Determine the (X, Y) coordinate at the center of the cell enclosing the given text.  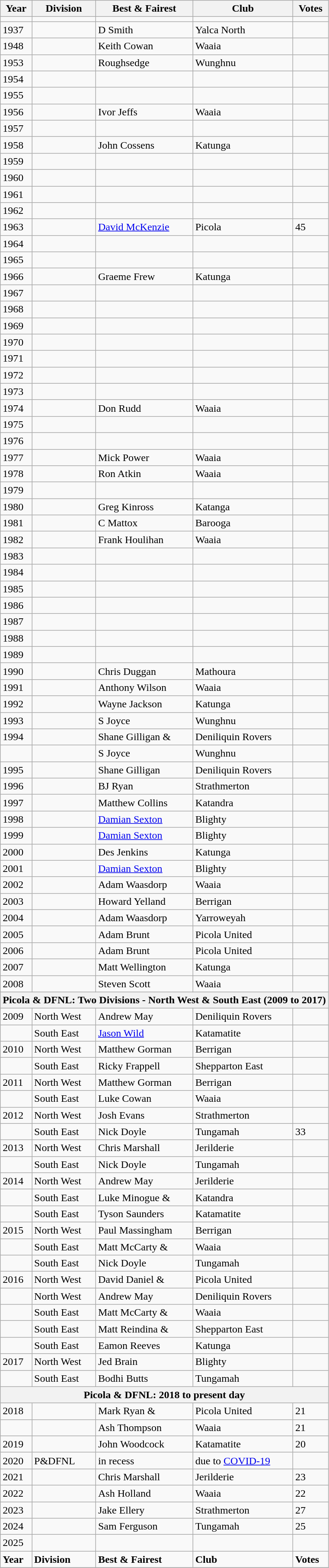
1969 (16, 326)
1981 (16, 523)
1968 (16, 309)
1971 (16, 359)
1983 (16, 556)
Eamon Reeves (144, 1345)
BJ Ryan (144, 786)
2000 (16, 852)
Picola & DFNL: Two Divisions - North West & South East (2009 to 2017) (164, 1000)
1970 (16, 342)
1988 (16, 638)
1986 (16, 605)
Yalca North (243, 30)
Barooga (243, 523)
Roughsedge (144, 63)
Howard Yelland (144, 901)
1994 (16, 737)
1975 (16, 424)
Yarroweyah (243, 918)
Tyson Saunders (144, 1214)
Mark Ryan & (144, 1411)
2001 (16, 868)
1956 (16, 112)
1990 (16, 671)
1948 (16, 46)
Mathoura (243, 671)
D Smith (144, 30)
Des Jenkins (144, 852)
23 (311, 1477)
2022 (16, 1493)
Ron Atkin (144, 474)
Don Rudd (144, 408)
David McKenzie (144, 227)
1984 (16, 572)
C Mattox (144, 523)
1958 (16, 145)
John Woodcock (144, 1444)
Frank Houlihan (144, 540)
2015 (16, 1230)
25 (311, 1527)
Katanga (243, 507)
2010 (16, 1050)
2024 (16, 1527)
1962 (16, 211)
1991 (16, 687)
1992 (16, 704)
1980 (16, 507)
Matthew Collins (144, 803)
Josh Evans (144, 1115)
John Cossens (144, 145)
Ash Holland (144, 1493)
Bodhi Butts (144, 1378)
2002 (16, 885)
1966 (16, 277)
20 (311, 1444)
45 (311, 227)
2020 (16, 1460)
2012 (16, 1115)
1973 (16, 391)
1974 (16, 408)
1987 (16, 622)
2003 (16, 901)
1977 (16, 458)
1982 (16, 540)
2021 (16, 1477)
2025 (16, 1543)
2006 (16, 951)
Jason Wild (144, 1033)
2016 (16, 1280)
2019 (16, 1444)
Ash Thompson (144, 1428)
1989 (16, 655)
due to COVID-19 (243, 1460)
1997 (16, 803)
2023 (16, 1510)
1985 (16, 589)
Matt Wellington (144, 967)
Luke Cowan (144, 1099)
1978 (16, 474)
1959 (16, 161)
Luke Minogue & (144, 1197)
Matt Reindina & (144, 1329)
1999 (16, 836)
1961 (16, 194)
27 (311, 1510)
Wayne Jackson (144, 704)
1965 (16, 260)
Ricky Frappell (144, 1066)
Ivor Jeffs (144, 112)
1979 (16, 490)
Shane Gilligan & (144, 737)
1972 (16, 375)
2018 (16, 1411)
Mick Power (144, 458)
Graeme Frew (144, 277)
1993 (16, 720)
1957 (16, 128)
Picola & DFNL: 2018 to present day (164, 1395)
Jake Ellery (144, 1510)
1976 (16, 441)
Steven Scott (144, 984)
David Daniel & (144, 1280)
Sam Ferguson (144, 1527)
2014 (16, 1181)
22 (311, 1493)
2008 (16, 984)
Paul Massingham (144, 1230)
1967 (16, 293)
1953 (16, 63)
2017 (16, 1362)
2011 (16, 1082)
Keith Cowan (144, 46)
in recess (144, 1460)
33 (311, 1132)
1998 (16, 819)
Shane Gilligan (144, 770)
2013 (16, 1148)
1937 (16, 30)
P&DFNL (64, 1460)
2007 (16, 967)
1964 (16, 244)
2005 (16, 934)
1955 (16, 95)
Anthony Wilson (144, 687)
1995 (16, 770)
1963 (16, 227)
1960 (16, 178)
Picola (243, 227)
1996 (16, 786)
Chris Duggan (144, 671)
Greg Kinross (144, 507)
2004 (16, 918)
2009 (16, 1017)
1954 (16, 79)
Jed Brain (144, 1362)
